Search for the cell housing the specified text and yield its (x, y) center coordinate. 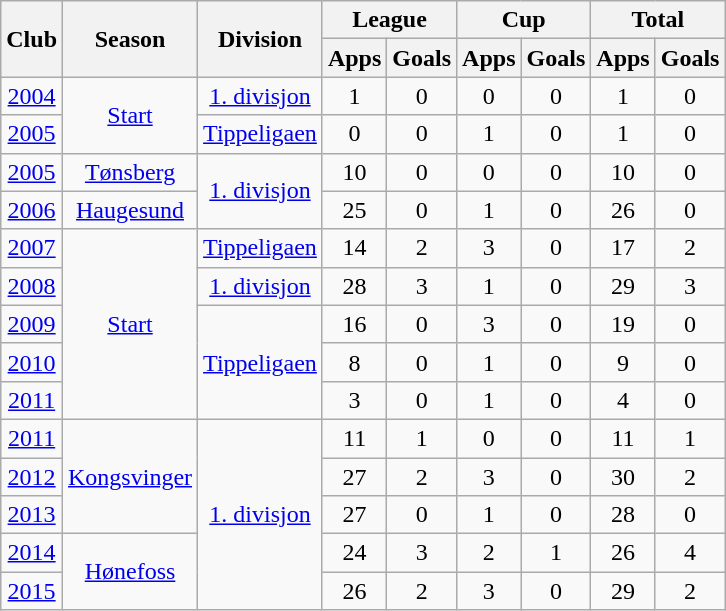
Cup (524, 20)
Haugesund (130, 210)
9 (623, 362)
2010 (32, 362)
2014 (32, 553)
24 (354, 553)
16 (354, 324)
Hønefoss (130, 572)
2015 (32, 591)
Kongsvinger (130, 476)
2009 (32, 324)
Total (658, 20)
14 (354, 248)
25 (354, 210)
30 (623, 477)
Season (130, 39)
2013 (32, 515)
17 (623, 248)
2004 (32, 96)
2006 (32, 210)
8 (354, 362)
2012 (32, 477)
Tønsberg (130, 172)
2007 (32, 248)
19 (623, 324)
2008 (32, 286)
Club (32, 39)
Division (260, 39)
League (389, 20)
